Find where the given text appears and provide that cell's center as (X, Y) coordinate. 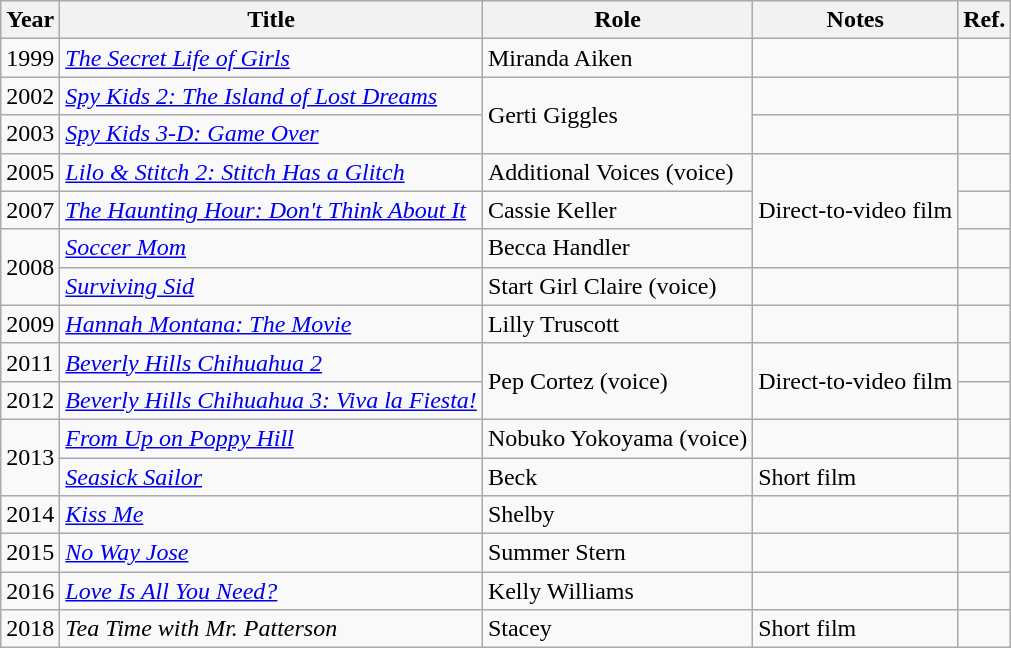
Shelby (617, 515)
Role (617, 20)
No Way Jose (272, 553)
2013 (30, 457)
Tea Time with Mr. Patterson (272, 629)
Stacey (617, 629)
Seasick Sailor (272, 477)
Spy Kids 2: The Island of Lost Dreams (272, 96)
Beverly Hills Chihuahua 3: Viva la Fiesta! (272, 400)
2009 (30, 324)
Cassie Keller (617, 210)
Pep Cortez (voice) (617, 381)
Notes (856, 20)
Additional Voices (voice) (617, 172)
Soccer Mom (272, 248)
Ref. (984, 20)
2012 (30, 400)
2011 (30, 362)
Title (272, 20)
Spy Kids 3-D: Game Over (272, 134)
Lilly Truscott (617, 324)
2007 (30, 210)
Beck (617, 477)
Kelly Williams (617, 591)
Lilo & Stitch 2: Stitch Has a Glitch (272, 172)
Kiss Me (272, 515)
Becca Handler (617, 248)
Love Is All You Need? (272, 591)
Surviving Sid (272, 286)
Beverly Hills Chihuahua 2 (272, 362)
2002 (30, 96)
2016 (30, 591)
Gerti Giggles (617, 115)
2003 (30, 134)
Start Girl Claire (voice) (617, 286)
Hannah Montana: The Movie (272, 324)
Year (30, 20)
Miranda Aiken (617, 58)
2015 (30, 553)
From Up on Poppy Hill (272, 438)
The Secret Life of Girls (272, 58)
2005 (30, 172)
2008 (30, 267)
Nobuko Yokoyama (voice) (617, 438)
2018 (30, 629)
The Haunting Hour: Don't Think About It (272, 210)
1999 (30, 58)
2014 (30, 515)
Summer Stern (617, 553)
